Return [X, Y] of the center of cell containing provided text 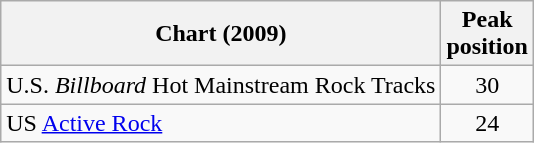
US Active Rock [221, 123]
Peakposition [487, 34]
30 [487, 85]
24 [487, 123]
Chart (2009) [221, 34]
U.S. Billboard Hot Mainstream Rock Tracks [221, 85]
